Provide the [x, y] coordinate of the cell's center where the given text is located.  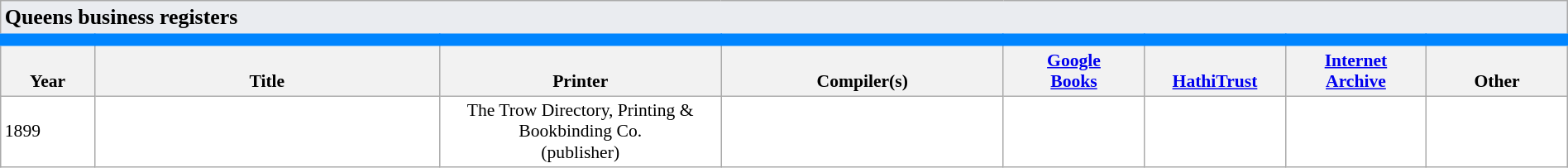
GoogleBooks [1073, 68]
The Trow Directory, Printing & Bookbinding Co.(publisher) [581, 132]
Queens business registers [784, 20]
Other [1497, 68]
InternetArchive [1355, 68]
Title [266, 68]
Year [48, 68]
Compiler(s) [862, 68]
HathiTrust [1215, 68]
1899 [48, 132]
Printer [581, 68]
